Detect which cell encompasses the target text, then output its [x, y] center coordinate. 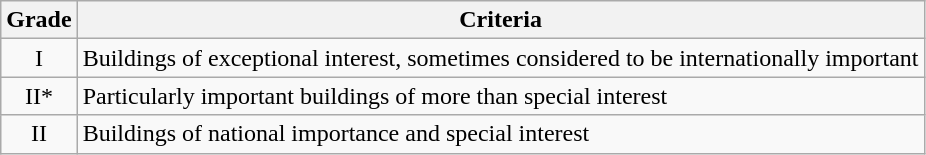
II [39, 134]
II* [39, 96]
Buildings of national importance and special interest [500, 134]
I [39, 58]
Criteria [500, 20]
Particularly important buildings of more than special interest [500, 96]
Buildings of exceptional interest, sometimes considered to be internationally important [500, 58]
Grade [39, 20]
